Provide the (X, Y) coordinate of the cell's center where the given text is located.  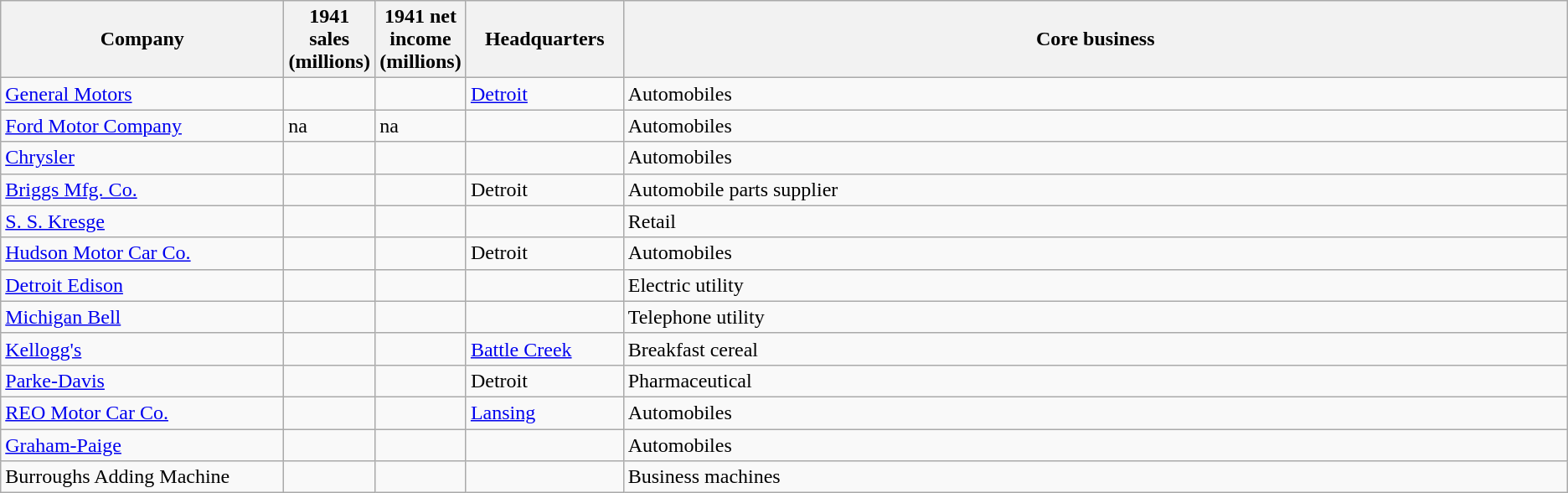
REO Motor Car Co. (142, 413)
General Motors (142, 94)
Briggs Mfg. Co. (142, 189)
Chrysler (142, 158)
Burroughs Adding Machine (142, 477)
Lansing (544, 413)
Core business (1096, 39)
Parke-Davis (142, 381)
Battle Creek (544, 349)
Pharmaceutical (1096, 381)
Business machines (1096, 477)
S. S. Kresge (142, 221)
Electric utility (1096, 285)
Breakfast cereal (1096, 349)
Automobile parts supplier (1096, 189)
Detroit Edison (142, 285)
Telephone utility (1096, 317)
Ford Motor Company (142, 126)
Michigan Bell (142, 317)
Retail (1096, 221)
Kellogg's (142, 349)
Company (142, 39)
Headquarters (544, 39)
Graham-Paige (142, 445)
1941 sales (millions) (330, 39)
Hudson Motor Car Co. (142, 253)
1941 net income (millions) (420, 39)
